For the text-containing cell, return its midpoint in [x, y] coordinate format. 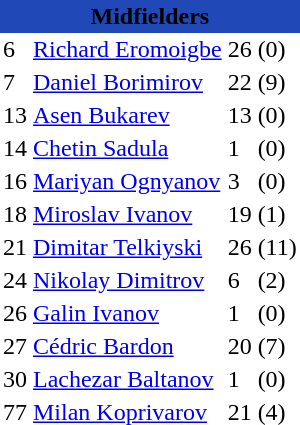
7 [15, 82]
Mariyan Ognyanov [128, 182]
Dimitar Telkiyski [128, 248]
22 [240, 82]
(2) [278, 280]
(11) [278, 248]
14 [15, 148]
Asen Bukarev [128, 116]
Midfielders [150, 16]
21 [15, 248]
Richard Eromoigbe [128, 50]
24 [15, 280]
Lachezar Baltanov [128, 380]
18 [15, 214]
Cédric Bardon [128, 346]
Miroslav Ivanov [128, 214]
30 [15, 380]
(7) [278, 346]
(1) [278, 214]
20 [240, 346]
Galin Ivanov [128, 314]
(9) [278, 82]
19 [240, 214]
16 [15, 182]
Daniel Borimirov [128, 82]
3 [240, 182]
Nikolay Dimitrov [128, 280]
Chetin Sadula [128, 148]
27 [15, 346]
